From the cell containing the given text, extract its center point as (X, Y) coordinate. 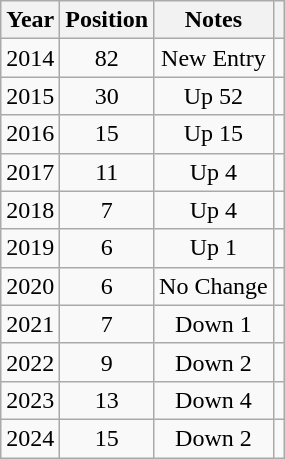
No Change (214, 286)
2020 (30, 286)
Up 52 (214, 96)
Notes (214, 20)
2015 (30, 96)
82 (107, 58)
2021 (30, 324)
New Entry (214, 58)
Up 1 (214, 248)
Up 15 (214, 134)
Year (30, 20)
Down 1 (214, 324)
2017 (30, 172)
2022 (30, 362)
13 (107, 400)
Down 4 (214, 400)
2024 (30, 438)
30 (107, 96)
2018 (30, 210)
2019 (30, 248)
2023 (30, 400)
9 (107, 362)
Position (107, 20)
2016 (30, 134)
11 (107, 172)
2014 (30, 58)
